Output the [x, y] coordinate of the center of the cell containing the given text.  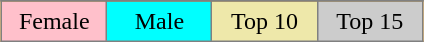
Female [54, 21]
Top 15 [370, 21]
Top 10 [264, 21]
Male [160, 21]
